Identify which cell holds the provided text, then report its [X, Y] central coordinate. 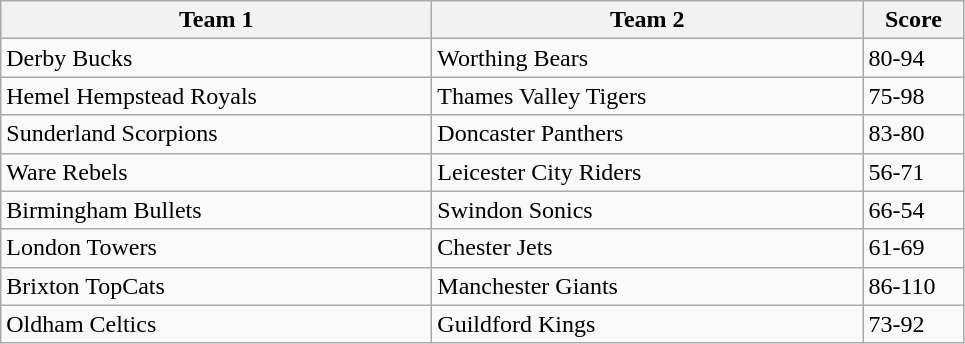
86-110 [914, 286]
Brixton TopCats [216, 286]
83-80 [914, 134]
Swindon Sonics [648, 210]
London Towers [216, 248]
56-71 [914, 172]
Leicester City Riders [648, 172]
Oldham Celtics [216, 324]
Worthing Bears [648, 58]
Manchester Giants [648, 286]
Doncaster Panthers [648, 134]
Hemel Hempstead Royals [216, 96]
Sunderland Scorpions [216, 134]
Chester Jets [648, 248]
Team 2 [648, 20]
80-94 [914, 58]
Guildford Kings [648, 324]
75-98 [914, 96]
66-54 [914, 210]
61-69 [914, 248]
Score [914, 20]
73-92 [914, 324]
Thames Valley Tigers [648, 96]
Team 1 [216, 20]
Birmingham Bullets [216, 210]
Ware Rebels [216, 172]
Derby Bucks [216, 58]
